Provide the [X, Y] coordinate of the cell's center where the given text is located.  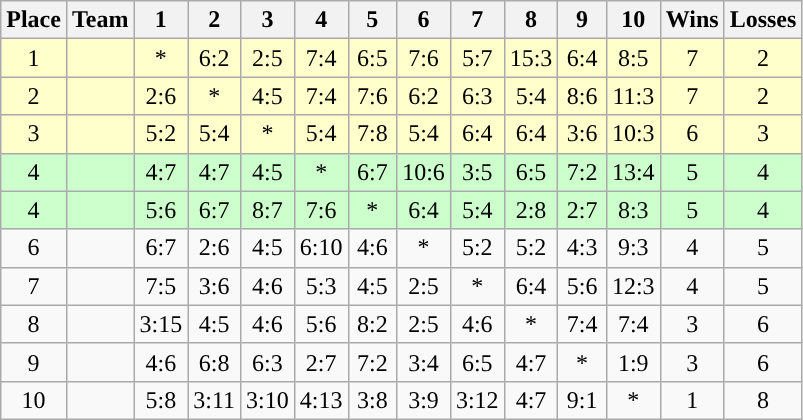
Place [34, 20]
3:9 [424, 400]
5:7 [477, 58]
15:3 [531, 58]
10:6 [424, 172]
9:3 [633, 248]
3:15 [161, 324]
4:13 [321, 400]
8:3 [633, 210]
7:8 [372, 134]
1:9 [633, 362]
3:11 [214, 400]
8:2 [372, 324]
8:5 [633, 58]
4:3 [582, 248]
3:12 [477, 400]
3:10 [268, 400]
3:8 [372, 400]
9:1 [582, 400]
Team [100, 20]
8:6 [582, 96]
5:3 [321, 286]
11:3 [633, 96]
12:3 [633, 286]
5:8 [161, 400]
8:7 [268, 210]
Losses [763, 20]
13:4 [633, 172]
6:10 [321, 248]
6:8 [214, 362]
Wins [692, 20]
3:4 [424, 362]
7:5 [161, 286]
3:5 [477, 172]
10:3 [633, 134]
2:8 [531, 210]
